For the text-containing cell, return its midpoint in [x, y] coordinate format. 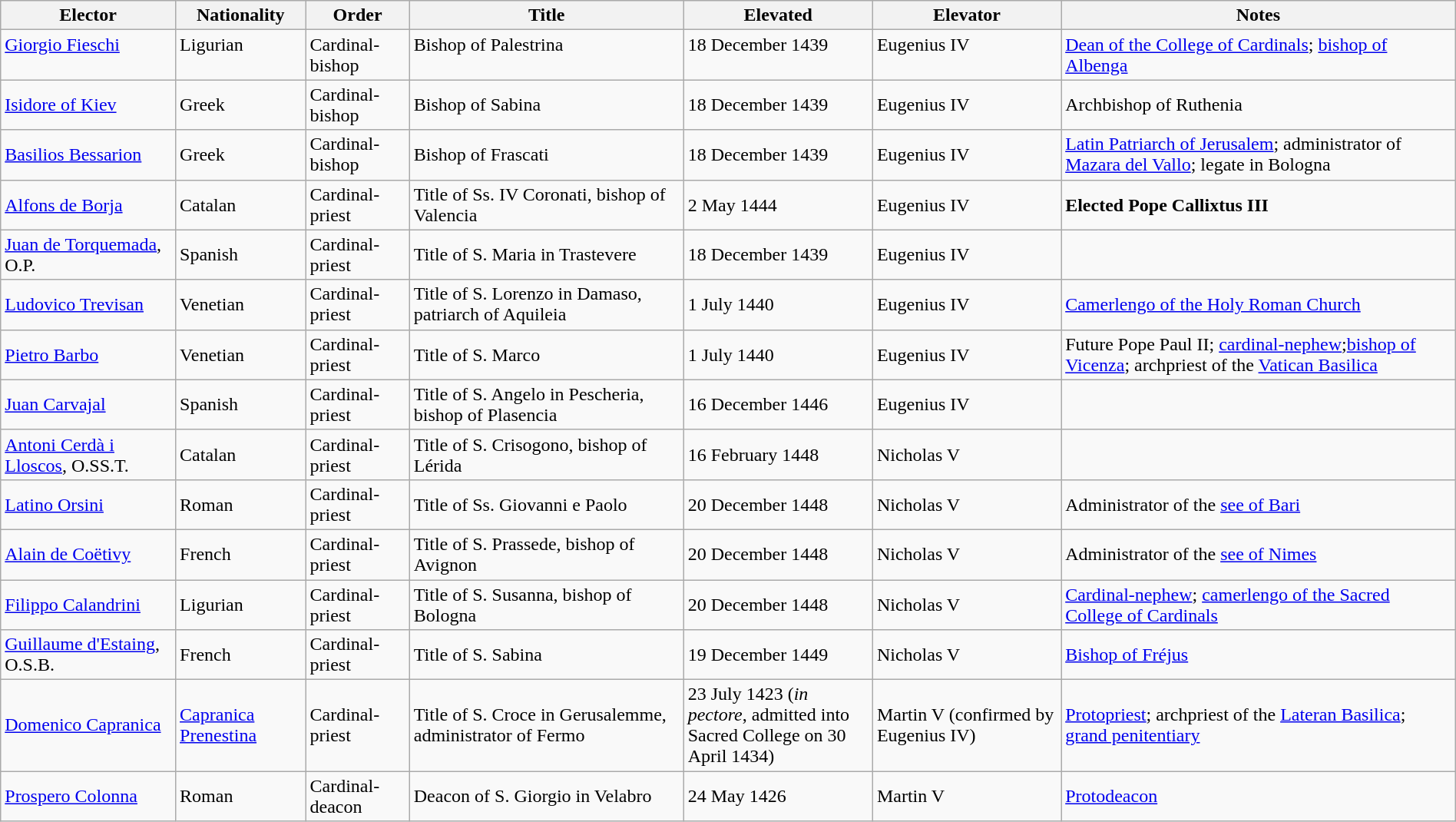
Title of Ss. Giovanni e Paolo [547, 504]
Pietro Barbo [88, 355]
Cardinal-nephew; camerlengo of the Sacred College of Cardinals [1259, 604]
Juan de Torquemada, O.P. [88, 255]
Elector [88, 15]
Isidore of Kiev [88, 104]
Title of S. Lorenzo in Damaso, patriarch of Aquileia [547, 304]
Latino Orsini [88, 504]
Order [358, 15]
19 December 1449 [778, 655]
Martin V (confirmed by Eugenius IV) [966, 725]
Elevator [966, 15]
Martin V [966, 796]
Juan Carvajal [88, 404]
Administrator of the see of Bari [1259, 504]
Title of S. Susanna, bishop of Bologna [547, 604]
Bishop of Palestrina [547, 55]
Ludovico Trevisan [88, 304]
Protodeacon [1259, 796]
Domenico Capranica [88, 725]
Elevated [778, 15]
Dean of the College of Cardinals; bishop of Albenga [1259, 55]
Giorgio Fieschi [88, 55]
16 February 1448 [778, 455]
Latin Patriarch of Jerusalem; administrator of Mazara del Vallo; legate in Bologna [1259, 155]
Cardinal-deacon [358, 796]
Bishop of Frascati [547, 155]
Title of S. Maria in Trastevere [547, 255]
Archbishop of Ruthenia [1259, 104]
Nationality [241, 15]
Title of S. Angelo in Pescheria, bishop of Plasencia [547, 404]
Elected Pope Callixtus III [1259, 204]
Title of S. Marco [547, 355]
Administrator of the see of Nimes [1259, 555]
Protopriest; archpriest of the Lateran Basilica; grand penitentiary [1259, 725]
Alain de Coëtivy [88, 555]
Capranica Prenestina [241, 725]
Future Pope Paul II; cardinal-nephew;bishop of Vicenza; archpriest of the Vatican Basilica [1259, 355]
Bishop of Fréjus [1259, 655]
Bishop of Sabina [547, 104]
Camerlengo of the Holy Roman Church [1259, 304]
Prospero Colonna [88, 796]
Title of S. Crisogono, bishop of Lérida [547, 455]
Title of S. Sabina [547, 655]
23 July 1423 (in pectore, admitted into Sacred College on 30 April 1434) [778, 725]
Title [547, 15]
Guillaume d'Estaing, O.S.B. [88, 655]
24 May 1426 [778, 796]
Title of S. Croce in Gerusalemme, administrator of Fermo [547, 725]
Basilios Bessarion [88, 155]
2 May 1444 [778, 204]
Alfons de Borja [88, 204]
Title of S. Prassede, bishop of Avignon [547, 555]
Deacon of S. Giorgio in Velabro [547, 796]
Antoni Cerdà i Lloscos, O.SS.T. [88, 455]
16 December 1446 [778, 404]
Title of Ss. IV Coronati, bishop of Valencia [547, 204]
Filippo Calandrini [88, 604]
Notes [1259, 15]
